Determine the [x, y] coordinate at the center of the cell enclosing the given text.  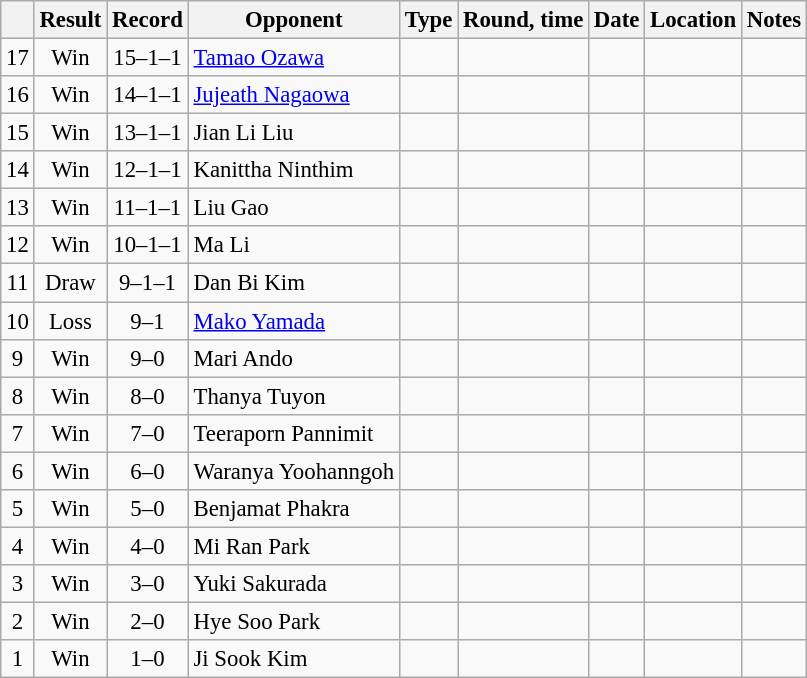
6–0 [148, 471]
Mari Ando [294, 358]
17 [18, 58]
Benjamat Phakra [294, 509]
7 [18, 433]
Loss [70, 321]
10 [18, 321]
9–0 [148, 358]
14 [18, 170]
Thanya Tuyon [294, 396]
1 [18, 659]
7–0 [148, 433]
9–1 [148, 321]
Kanittha Ninthim [294, 170]
14–1–1 [148, 95]
Notes [774, 20]
9 [18, 358]
10–1–1 [148, 245]
Location [694, 20]
2 [18, 621]
Mako Yamada [294, 321]
Type [428, 20]
Date [617, 20]
Tamao Ozawa [294, 58]
Opponent [294, 20]
3 [18, 584]
Ma Li [294, 245]
15 [18, 133]
Liu Gao [294, 208]
Waranya Yoohanngoh [294, 471]
15–1–1 [148, 58]
8 [18, 396]
Mi Ran Park [294, 546]
13–1–1 [148, 133]
Jian Li Liu [294, 133]
3–0 [148, 584]
2–0 [148, 621]
Yuki Sakurada [294, 584]
Teeraporn Pannimit [294, 433]
4 [18, 546]
Round, time [524, 20]
9–1–1 [148, 283]
4–0 [148, 546]
6 [18, 471]
Draw [70, 283]
11 [18, 283]
12 [18, 245]
Jujeath Nagaowa [294, 95]
5–0 [148, 509]
Hye Soo Park [294, 621]
8–0 [148, 396]
5 [18, 509]
Result [70, 20]
16 [18, 95]
Record [148, 20]
12–1–1 [148, 170]
11–1–1 [148, 208]
Ji Sook Kim [294, 659]
13 [18, 208]
Dan Bi Kim [294, 283]
1–0 [148, 659]
